Detect which cell encompasses the target text, then output its [x, y] center coordinate. 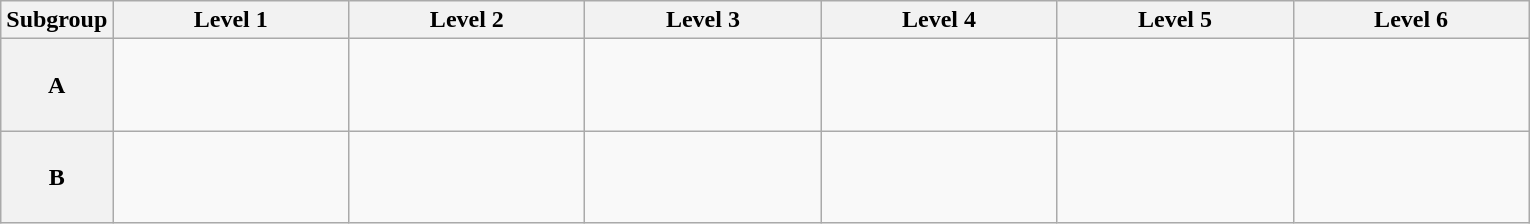
Level 5 [1175, 20]
Level 2 [467, 20]
Subgroup [57, 20]
Level 6 [1411, 20]
Level 3 [703, 20]
B [57, 177]
Level 1 [231, 20]
A [57, 85]
Level 4 [939, 20]
